Capture the cell that displays the provided text and extract its (X, Y) central coordinate. 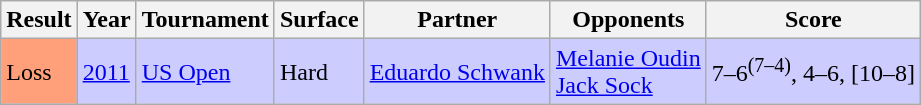
Eduardo Schwank (457, 72)
2011 (106, 72)
7–6(7–4), 4–6, [10–8] (813, 72)
Score (813, 20)
Melanie Oudin Jack Sock (628, 72)
Surface (319, 20)
Hard (319, 72)
Partner (457, 20)
Year (106, 20)
US Open (205, 72)
Opponents (628, 20)
Result (39, 20)
Loss (39, 72)
Tournament (205, 20)
